Capture the cell that displays the provided text and extract its [X, Y] central coordinate. 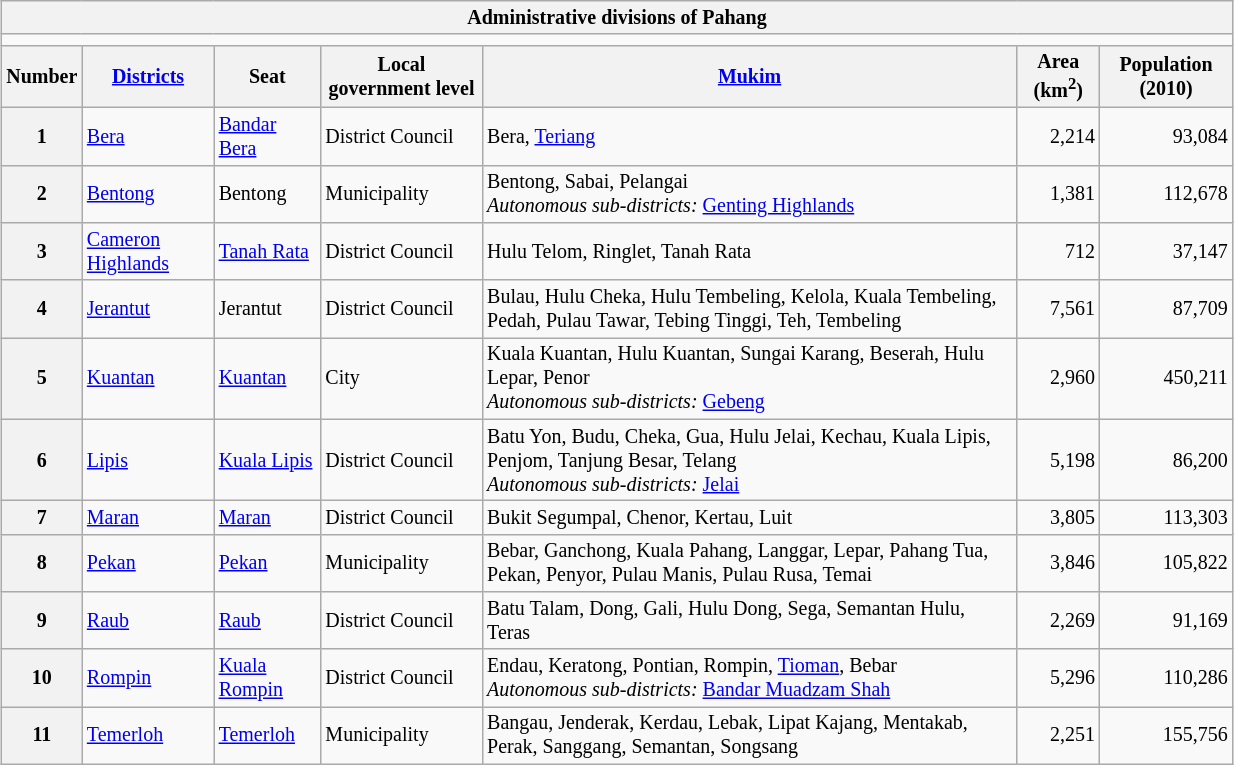
2,251 [1058, 736]
450,211 [1166, 378]
Number [42, 78]
11 [42, 736]
Bebar, Ganchong, Kuala Pahang, Langgar, Lepar, Pahang Tua, Pekan, Penyor, Pulau Manis, Pulau Rusa, Temai [749, 564]
4 [42, 310]
Kuala Kuantan, Hulu Kuantan, Sungai Karang, Beserah, Hulu Lepar, Penor Autonomous sub-districts: Gebeng [749, 378]
112,678 [1166, 194]
Lipis [148, 460]
2,214 [1058, 136]
1,381 [1058, 194]
Administrative divisions of Pahang [618, 18]
Kuala Lipis [268, 460]
Area (km2) [1058, 78]
Seat [268, 78]
2,960 [1058, 378]
Endau, Keratong, Pontian, Rompin, Tioman, BebarAutonomous sub-districts: Bandar Muadzam Shah [749, 678]
Rompin [148, 678]
Batu Yon, Budu, Cheka, Gua, Hulu Jelai, Kechau, Kuala Lipis, Penjom, Tanjung Besar, TelangAutonomous sub-districts: Jelai [749, 460]
5,296 [1058, 678]
7 [42, 518]
10 [42, 678]
Mukim [749, 78]
Bera, Teriang [749, 136]
Bentong, Sabai, PelangaiAutonomous sub-districts: Genting Highlands [749, 194]
105,822 [1166, 564]
City [402, 378]
5 [42, 378]
8 [42, 564]
6 [42, 460]
87,709 [1166, 310]
Batu Talam, Dong, Gali, Hulu Dong, Sega, Semantan Hulu, Teras [749, 620]
93,084 [1166, 136]
3 [42, 252]
712 [1058, 252]
Bangau, Jenderak, Kerdau, Lebak, Lipat Kajang, Mentakab, Perak, Sanggang, Semantan, Songsang [749, 736]
Bulau, Hulu Cheka, Hulu Tembeling, Kelola, Kuala Tembeling, Pedah, Pulau Tawar, Tebing Tinggi, Teh, Tembeling [749, 310]
Bukit Segumpal, Chenor, Kertau, Luit [749, 518]
Bandar Bera [268, 136]
Bera [148, 136]
9 [42, 620]
Local government level [402, 78]
86,200 [1166, 460]
Tanah Rata [268, 252]
3,805 [1058, 518]
113,303 [1166, 518]
3,846 [1058, 564]
Cameron Highlands [148, 252]
Hulu Telom, Ringlet, Tanah Rata [749, 252]
1 [42, 136]
Kuala Rompin [268, 678]
37,147 [1166, 252]
155,756 [1166, 736]
Districts [148, 78]
91,169 [1166, 620]
Population (2010) [1166, 78]
2 [42, 194]
2,269 [1058, 620]
110,286 [1166, 678]
7,561 [1058, 310]
5,198 [1058, 460]
